Find where the given text appears and provide that cell's center as [X, Y] coordinate. 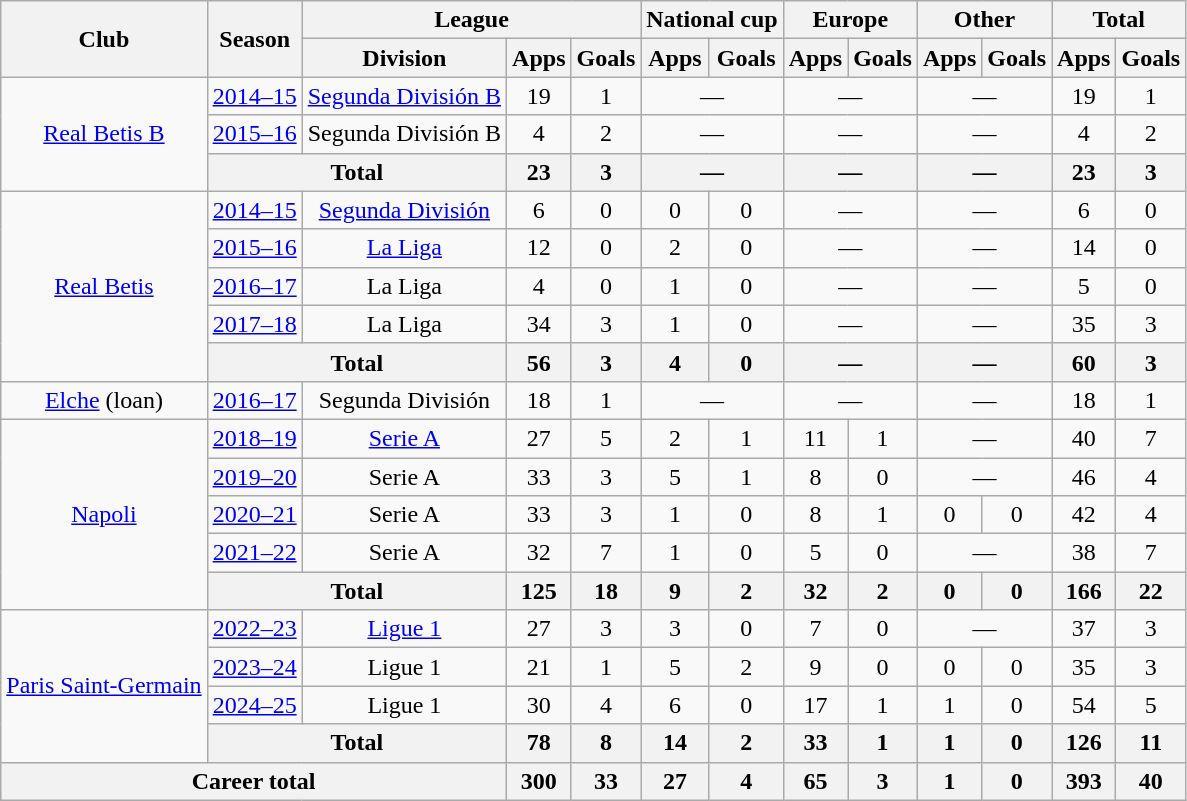
56 [539, 362]
393 [1084, 781]
2018–19 [254, 438]
60 [1084, 362]
37 [1084, 629]
17 [815, 705]
22 [1151, 591]
Other [984, 20]
126 [1084, 743]
125 [539, 591]
National cup [712, 20]
2021–22 [254, 553]
78 [539, 743]
Real Betis [104, 286]
21 [539, 667]
2019–20 [254, 477]
166 [1084, 591]
Europe [850, 20]
Paris Saint-Germain [104, 686]
2023–24 [254, 667]
Division [404, 58]
Elche (loan) [104, 400]
Season [254, 39]
300 [539, 781]
League [472, 20]
46 [1084, 477]
12 [539, 248]
Napoli [104, 514]
2017–18 [254, 324]
Real Betis B [104, 134]
2024–25 [254, 705]
54 [1084, 705]
2020–21 [254, 515]
38 [1084, 553]
Career total [254, 781]
30 [539, 705]
42 [1084, 515]
2022–23 [254, 629]
65 [815, 781]
Club [104, 39]
34 [539, 324]
